Extract the (X, Y) coordinate from the center of the cell holding the provided text.  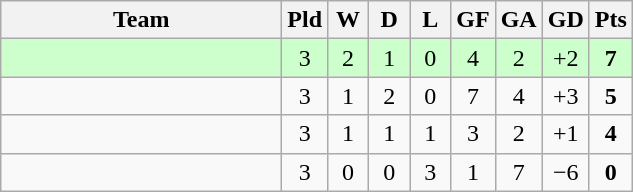
Pld (305, 20)
GA (518, 20)
D (390, 20)
+2 (566, 58)
5 (610, 96)
L (430, 20)
−6 (566, 172)
GD (566, 20)
GF (473, 20)
+3 (566, 96)
+1 (566, 134)
W (348, 20)
Team (142, 20)
Pts (610, 20)
